Provide the (X, Y) coordinate of the cell's center where the given text is located.  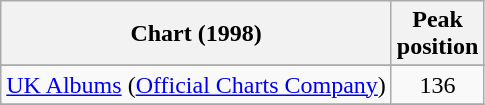
Chart (1998) (196, 34)
Peakposition (437, 34)
136 (437, 85)
UK Albums (Official Charts Company) (196, 85)
